Determine the (x, y) coordinate at the center of the cell enclosing the given text.  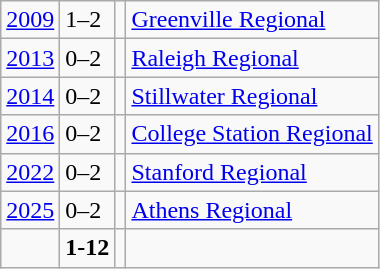
2013 (30, 58)
Raleigh Regional (252, 58)
2016 (30, 134)
Stanford Regional (252, 172)
2025 (30, 210)
1–2 (88, 20)
2014 (30, 96)
2022 (30, 172)
1-12 (88, 248)
Greenville Regional (252, 20)
Stillwater Regional (252, 96)
College Station Regional (252, 134)
Athens Regional (252, 210)
2009 (30, 20)
